Search for the cell housing the specified text and yield its [x, y] center coordinate. 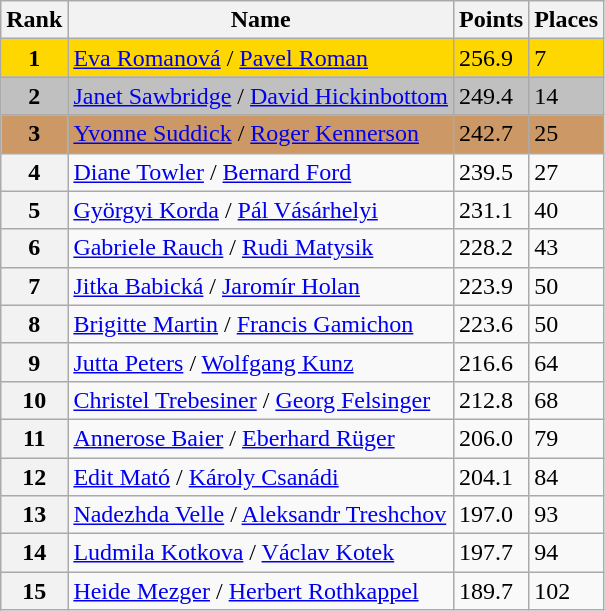
12 [34, 477]
197.0 [492, 515]
Gabriele Rauch / Rudi Matysik [261, 248]
25 [566, 134]
Points [492, 20]
Name [261, 20]
64 [566, 362]
79 [566, 438]
Brigitte Martin / Francis Gamichon [261, 324]
1 [34, 58]
212.8 [492, 400]
239.5 [492, 172]
8 [34, 324]
Christel Trebesiner / Georg Felsinger [261, 400]
6 [34, 248]
27 [566, 172]
Györgyi Korda / Pál Vásárhelyi [261, 210]
Jitka Babická / Jaromír Holan [261, 286]
249.4 [492, 96]
2 [34, 96]
228.2 [492, 248]
Jutta Peters / Wolfgang Kunz [261, 362]
43 [566, 248]
197.7 [492, 553]
9 [34, 362]
13 [34, 515]
68 [566, 400]
11 [34, 438]
216.6 [492, 362]
189.7 [492, 591]
5 [34, 210]
94 [566, 553]
Annerose Baier / Eberhard Rüger [261, 438]
Yvonne Suddick / Roger Kennerson [261, 134]
Edit Mató / Károly Csanádi [261, 477]
256.9 [492, 58]
40 [566, 210]
231.1 [492, 210]
242.7 [492, 134]
15 [34, 591]
223.6 [492, 324]
Heide Mezger / Herbert Rothkappel [261, 591]
223.9 [492, 286]
Janet Sawbridge / David Hickinbottom [261, 96]
10 [34, 400]
Eva Romanová / Pavel Roman [261, 58]
Rank [34, 20]
102 [566, 591]
Places [566, 20]
84 [566, 477]
4 [34, 172]
Diane Towler / Bernard Ford [261, 172]
Nadezhda Velle / Aleksandr Treshchov [261, 515]
Ludmila Kotkova / Václav Kotek [261, 553]
206.0 [492, 438]
3 [34, 134]
93 [566, 515]
204.1 [492, 477]
